Determine the (x, y) coordinate at the center of the cell enclosing the given text.  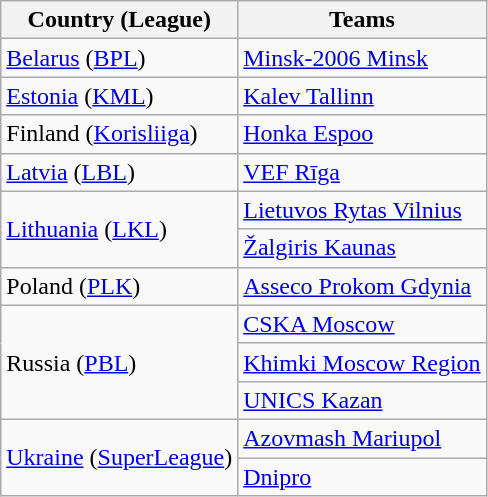
Ukraine (SuperLeague) (120, 457)
Asseco Prokom Gdynia (362, 286)
Poland (PLK) (120, 286)
Minsk-2006 Minsk (362, 58)
Dnipro (362, 477)
Latvia (LBL) (120, 172)
Country (League) (120, 20)
Finland (Korisliiga) (120, 134)
CSKA Moscow (362, 324)
Khimki Moscow Region (362, 362)
VEF Rīga (362, 172)
Azovmash Mariupol (362, 438)
Lithuania (LKL) (120, 229)
Estonia (KML) (120, 96)
Russia (PBL) (120, 362)
Žalgiris Kaunas (362, 248)
UNICS Kazan (362, 400)
Teams (362, 20)
Honka Espoo (362, 134)
Kalev Tallinn (362, 96)
Lietuvos Rytas Vilnius (362, 210)
Belarus (BPL) (120, 58)
